Determine the (x, y) coordinate at the center of the cell enclosing the given text.  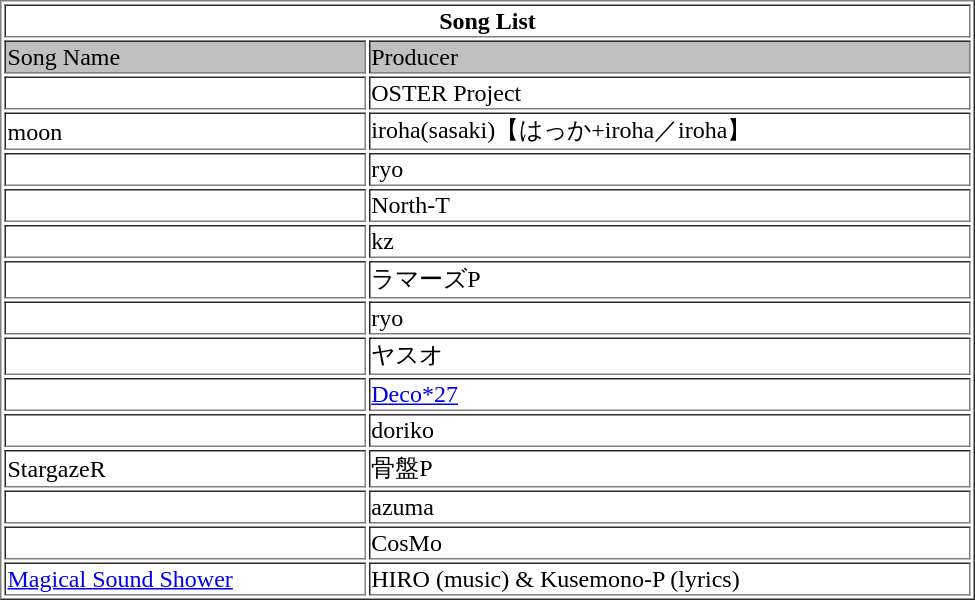
Producer (669, 56)
ヤスオ (669, 357)
CosMo (669, 542)
North-T (669, 206)
Song List (487, 20)
azuma (669, 506)
Magical Sound Shower (184, 578)
Song Name (184, 56)
ラマーズP (669, 280)
StargazeR (184, 469)
kz (669, 242)
OSTER Project (669, 92)
HIRO (music) & Kusemono-P (lyrics) (669, 578)
骨盤P (669, 469)
moon (184, 131)
doriko (669, 430)
iroha(sasaki)【はっか+iroha／iroha】 (669, 131)
Deco*27 (669, 394)
